Locate the cell with the specified text and output its (x, y) center coordinate. 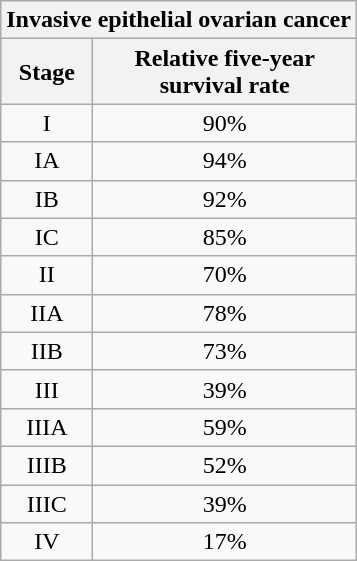
52% (225, 465)
III (47, 389)
Relative five-yearsurvival rate (225, 72)
94% (225, 161)
92% (225, 199)
IV (47, 542)
59% (225, 427)
Stage (47, 72)
I (47, 123)
Invasive epithelial ovarian cancer (179, 20)
IIIC (47, 503)
IIIB (47, 465)
IA (47, 161)
78% (225, 313)
IIIA (47, 427)
90% (225, 123)
73% (225, 351)
IIA (47, 313)
17% (225, 542)
IIB (47, 351)
IB (47, 199)
70% (225, 275)
II (47, 275)
IC (47, 237)
85% (225, 237)
